Extract the (x, y) coordinate from the center of the cell holding the provided text.  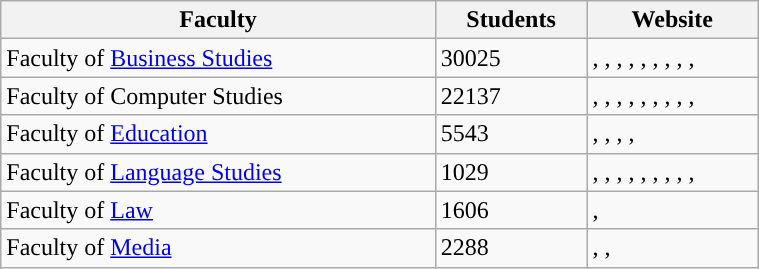
Faculty of Language Studies (218, 172)
5543 (511, 134)
Website (672, 20)
1029 (511, 172)
Faculty of Business Studies (218, 58)
30025 (511, 58)
, (672, 210)
Faculty of Computer Studies (218, 96)
, , , , (672, 134)
Faculty of Education (218, 134)
, , (672, 248)
22137 (511, 96)
1606 (511, 210)
Students (511, 20)
Faculty of Law (218, 210)
Faculty of Media (218, 248)
2288 (511, 248)
Faculty (218, 20)
